Provide the (x, y) coordinate of the cell's center where the given text is located.  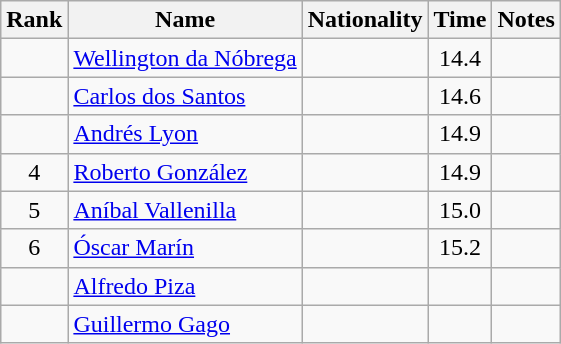
Nationality (365, 20)
14.6 (460, 96)
Wellington da Nóbrega (185, 58)
Andrés Lyon (185, 134)
6 (34, 248)
Roberto González (185, 172)
Name (185, 20)
15.2 (460, 248)
15.0 (460, 210)
Time (460, 20)
Aníbal Vallenilla (185, 210)
Notes (526, 20)
Carlos dos Santos (185, 96)
Alfredo Piza (185, 286)
14.4 (460, 58)
Rank (34, 20)
5 (34, 210)
Guillermo Gago (185, 324)
Óscar Marín (185, 248)
4 (34, 172)
